Pinpoint the cell where the given text exists, returning its [x, y] midpoint coordinate. 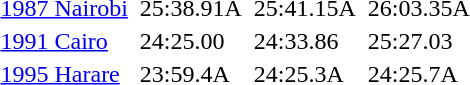
24:25.00 [190, 41]
24:33.86 [304, 41]
